Extract the [x, y] coordinate from the center of the cell holding the provided text.  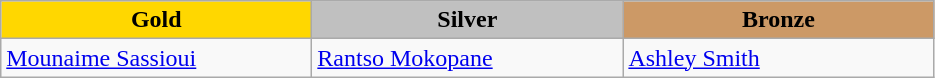
Mounaime Sassioui [156, 58]
Ashley Smith [778, 58]
Silver [468, 20]
Gold [156, 20]
Rantso Mokopane [468, 58]
Bronze [778, 20]
